Pinpoint the cell where the given text exists, returning its (X, Y) midpoint coordinate. 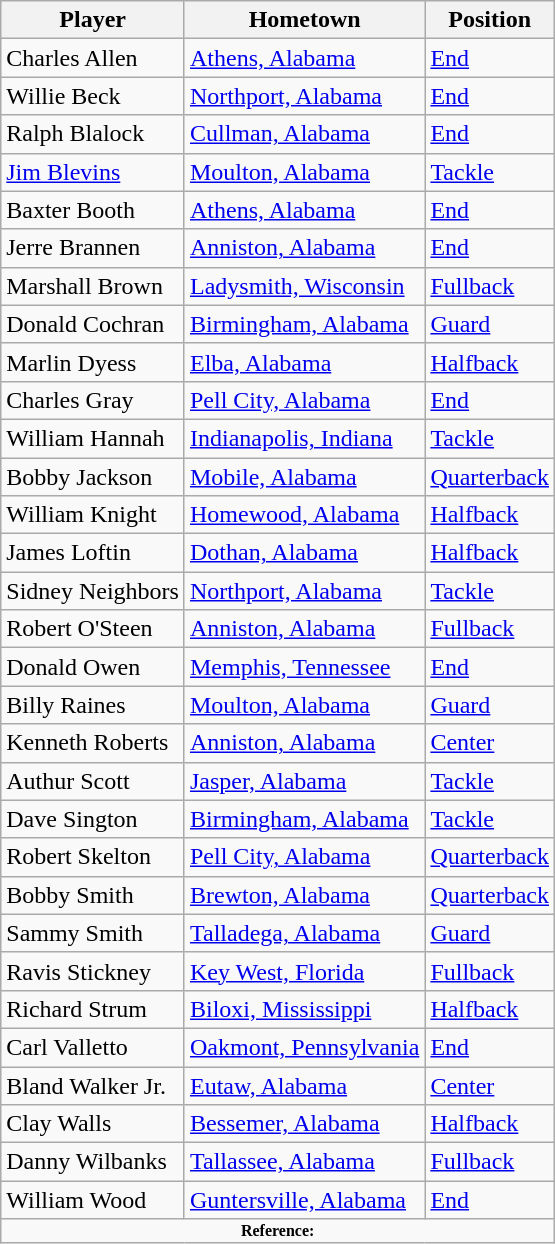
Charles Gray (93, 400)
Position (490, 20)
Carl Valletto (93, 1047)
Richard Strum (93, 1009)
Willie Beck (93, 96)
James Loftin (93, 553)
Ralph Blalock (93, 134)
Bessemer, Alabama (304, 1124)
William Knight (93, 515)
Mobile, Alabama (304, 477)
Reference: (278, 1231)
Bland Walker Jr. (93, 1085)
Bobby Jackson (93, 477)
Authur Scott (93, 781)
Jim Blevins (93, 172)
Talladega, Alabama (304, 933)
Dothan, Alabama (304, 553)
Tallassee, Alabama (304, 1162)
Oakmont, Pennsylvania (304, 1047)
Marshall Brown (93, 286)
Jerre Brannen (93, 248)
Robert O'Steen (93, 629)
Clay Walls (93, 1124)
Billy Raines (93, 705)
Brewton, Alabama (304, 895)
Memphis, Tennessee (304, 667)
Donald Cochran (93, 324)
Ladysmith, Wisconsin (304, 286)
William Wood (93, 1200)
Biloxi, Mississippi (304, 1009)
William Hannah (93, 438)
Robert Skelton (93, 857)
Key West, Florida (304, 971)
Danny Wilbanks (93, 1162)
Marlin Dyess (93, 362)
Kenneth Roberts (93, 743)
Player (93, 20)
Charles Allen (93, 58)
Baxter Booth (93, 210)
Eutaw, Alabama (304, 1085)
Dave Sington (93, 819)
Homewood, Alabama (304, 515)
Sidney Neighbors (93, 591)
Cullman, Alabama (304, 134)
Donald Owen (93, 667)
Guntersville, Alabama (304, 1200)
Jasper, Alabama (304, 781)
Sammy Smith (93, 933)
Indianapolis, Indiana (304, 438)
Ravis Stickney (93, 971)
Bobby Smith (93, 895)
Elba, Alabama (304, 362)
Hometown (304, 20)
